Find where the given text appears and provide that cell's center as [X, Y] coordinate. 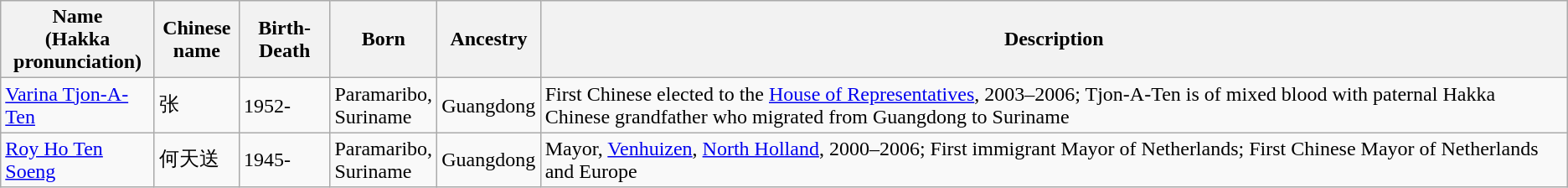
Varina Tjon-A-Ten [78, 106]
Ancestry [489, 39]
Roy Ho Ten Soeng [78, 159]
Birth-Death [285, 39]
Description [1054, 39]
Born [384, 39]
1945- [285, 159]
1952- [285, 106]
Mayor, Venhuizen, North Holland, 2000–2006; First immigrant Mayor of Netherlands; First Chinese Mayor of Netherlands and Europe [1054, 159]
何天送 [196, 159]
Chinese name [196, 39]
Name(Hakka pronunciation) [78, 39]
张 [196, 106]
